From the cell containing the given text, extract its center point as (x, y) coordinate. 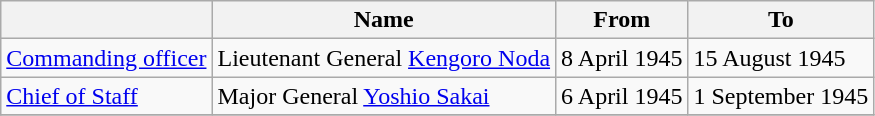
Major General Yoshio Sakai (384, 96)
To (781, 20)
8 April 1945 (622, 58)
Name (384, 20)
1 September 1945 (781, 96)
6 April 1945 (622, 96)
Lieutenant General Kengoro Noda (384, 58)
Commanding officer (106, 58)
15 August 1945 (781, 58)
Chief of Staff (106, 96)
From (622, 20)
